For the text-containing cell, return its midpoint in [X, Y] coordinate format. 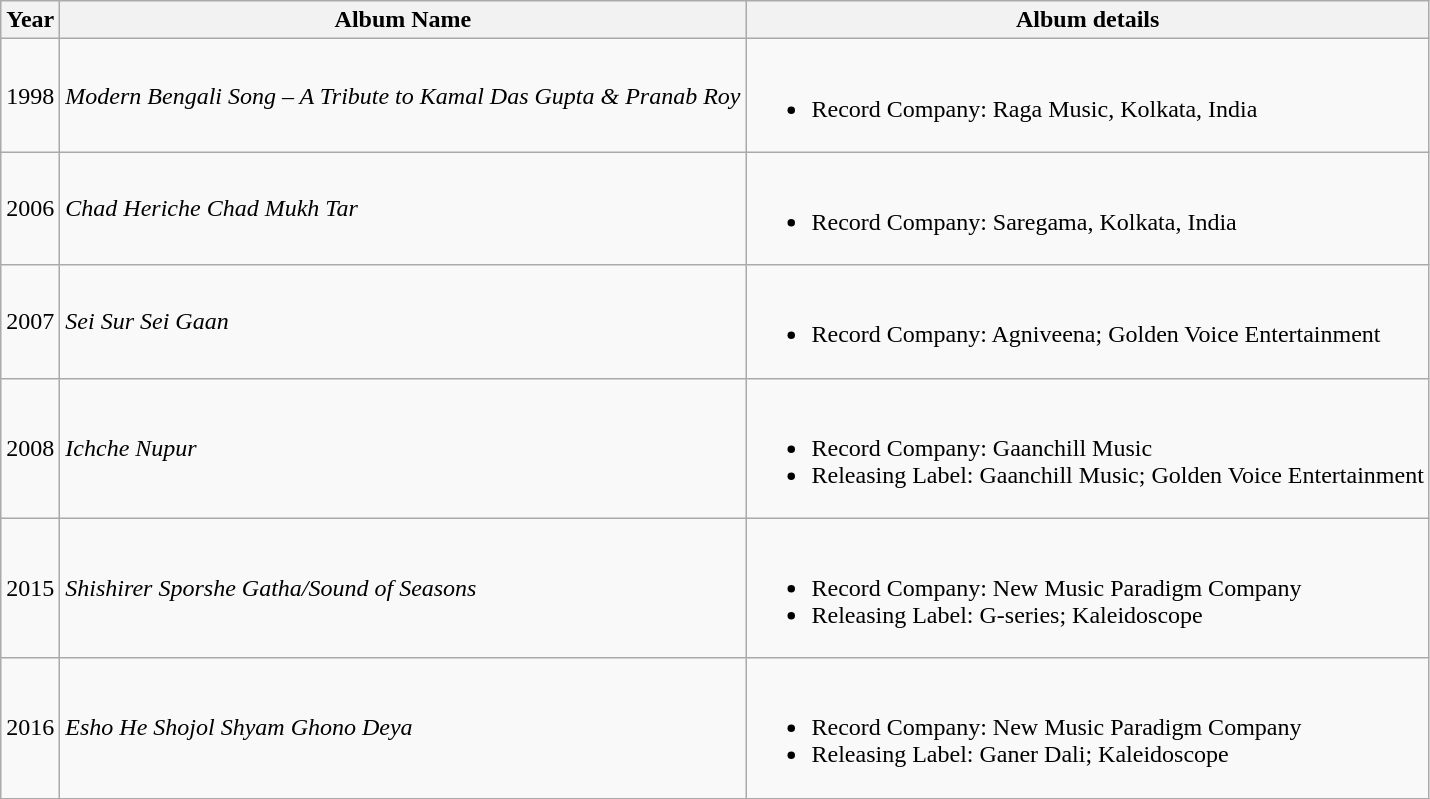
Album Name [403, 20]
Ichche Nupur [403, 448]
Record Company: Gaanchill MusicReleasing Label: Gaanchill Music; Golden Voice Entertainment [1088, 448]
Modern Bengali Song – A Tribute to Kamal Das Gupta & Pranab Roy [403, 96]
Record Company: New Music Paradigm CompanyReleasing Label: G-series; Kaleidoscope [1088, 588]
2015 [30, 588]
Record Company: New Music Paradigm CompanyReleasing Label: Ganer Dali; Kaleidoscope [1088, 728]
Album details [1088, 20]
Year [30, 20]
Chad Heriche Chad Mukh Tar [403, 208]
Esho He Shojol Shyam Ghono Deya [403, 728]
Record Company: Agniveena; Golden Voice Entertainment [1088, 322]
2008 [30, 448]
1998 [30, 96]
2007 [30, 322]
Sei Sur Sei Gaan [403, 322]
Shishirer Sporshe Gatha/Sound of Seasons [403, 588]
Record Company: Saregama, Kolkata, India [1088, 208]
Record Company: Raga Music, Kolkata, India [1088, 96]
2006 [30, 208]
2016 [30, 728]
